Identify which cell holds the provided text, then report its [X, Y] central coordinate. 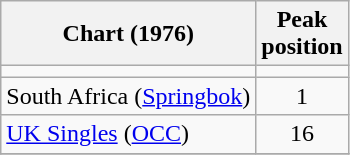
Chart (1976) [128, 34]
1 [302, 96]
Peakposition [302, 34]
South Africa (Springbok) [128, 96]
16 [302, 134]
UK Singles (OCC) [128, 134]
